Search for the cell housing the specified text and yield its (x, y) center coordinate. 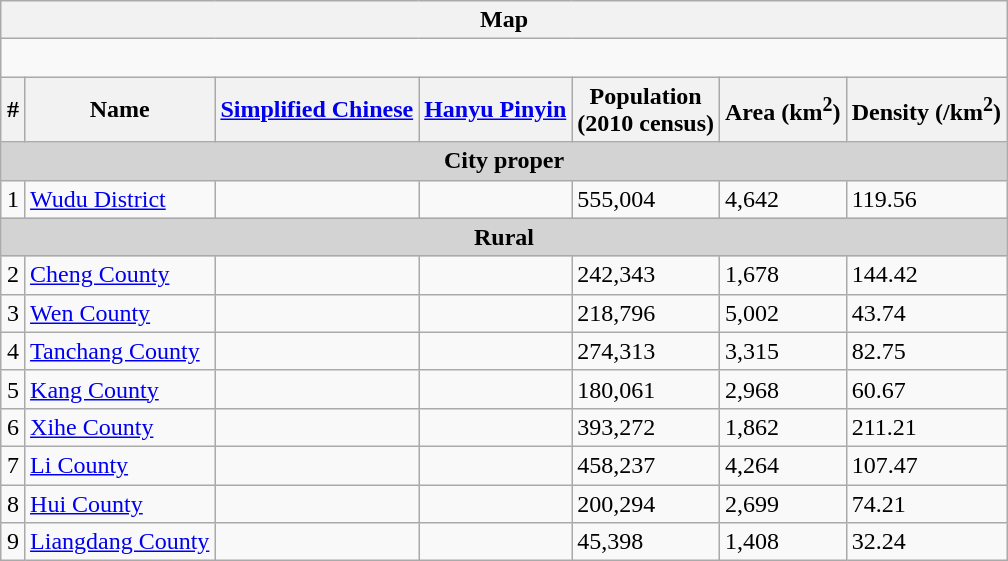
242,343 (646, 275)
Cheng County (120, 275)
Li County (120, 465)
1 (12, 199)
180,061 (646, 389)
4,642 (784, 199)
Hui County (120, 503)
1,678 (784, 275)
Map (504, 20)
211.21 (926, 427)
Xihe County (120, 427)
6 (12, 427)
5 (12, 389)
218,796 (646, 313)
# (12, 110)
1,408 (784, 542)
Tanchang County (120, 351)
7 (12, 465)
City proper (504, 161)
555,004 (646, 199)
458,237 (646, 465)
Name (120, 110)
2,968 (784, 389)
Population(2010 census) (646, 110)
200,294 (646, 503)
9 (12, 542)
8 (12, 503)
Hanyu Pinyin (496, 110)
Kang County (120, 389)
393,272 (646, 427)
1,862 (784, 427)
119.56 (926, 199)
60.67 (926, 389)
Liangdang County (120, 542)
32.24 (926, 542)
82.75 (926, 351)
3 (12, 313)
74.21 (926, 503)
274,313 (646, 351)
45,398 (646, 542)
43.74 (926, 313)
Area (km2) (784, 110)
4 (12, 351)
Density (/km2) (926, 110)
2,699 (784, 503)
4,264 (784, 465)
Wen County (120, 313)
Wudu District (120, 199)
2 (12, 275)
107.47 (926, 465)
Rural (504, 237)
3,315 (784, 351)
144.42 (926, 275)
5,002 (784, 313)
Simplified Chinese (317, 110)
